Search for the cell housing the specified text and yield its (X, Y) center coordinate. 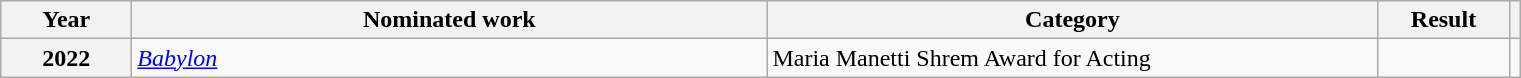
Year (66, 20)
Category (1072, 20)
Nominated work (450, 20)
Maria Manetti Shrem Award for Acting (1072, 58)
2022 (66, 58)
Result (1444, 20)
Babylon (450, 58)
